Pinpoint the cell where the given text exists, returning its (X, Y) midpoint coordinate. 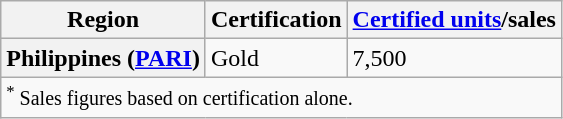
Region (104, 20)
Certified units/sales (454, 20)
* Sales figures based on certification alone. (282, 97)
7,500 (454, 58)
Gold (276, 58)
Philippines (PARI) (104, 58)
Certification (276, 20)
